Scan for the cell matching the given text and deliver its [X, Y] coordinate at center. 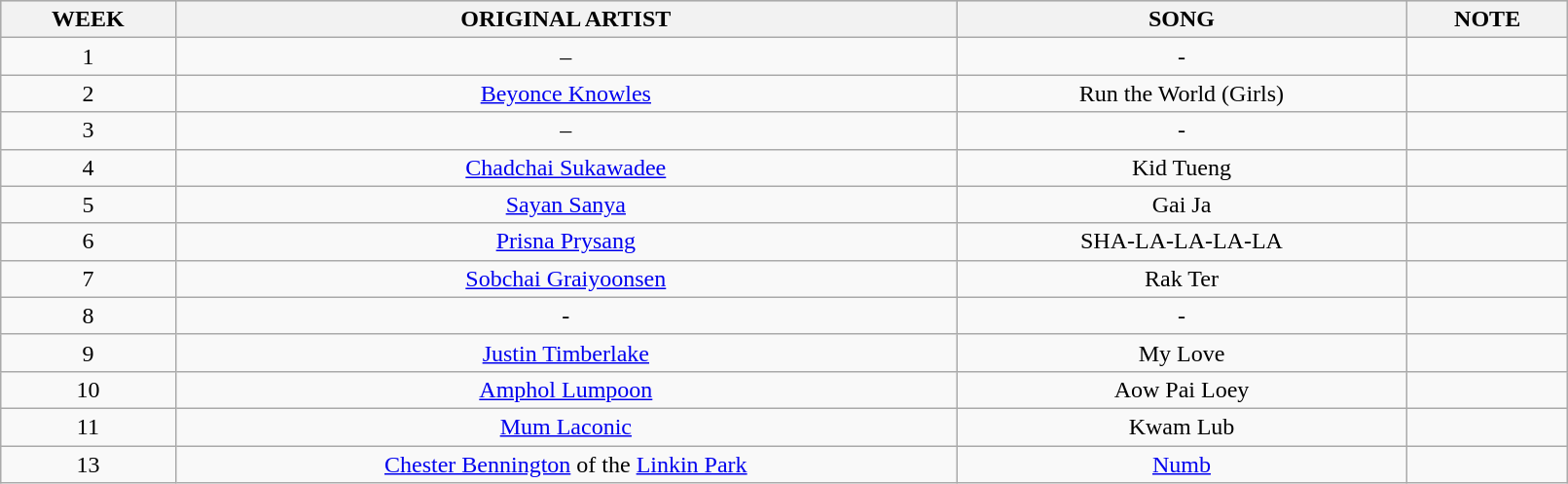
ORIGINAL ARTIST [565, 19]
Chadchai Sukawadee [565, 168]
10 [88, 390]
3 [88, 130]
Numb [1182, 465]
Beyonce Knowles [565, 93]
7 [88, 279]
Mum Laconic [565, 427]
Justin Timberlake [565, 353]
11 [88, 427]
6 [88, 242]
Rak Ter [1182, 279]
Sayan Sanya [565, 205]
My Love [1182, 353]
8 [88, 316]
13 [88, 465]
Prisna Prysang [565, 242]
WEEK [88, 19]
Aow Pai Loey [1182, 390]
Gai Ja [1182, 205]
Kid Tueng [1182, 168]
2 [88, 93]
Chester Bennington of the Linkin Park [565, 465]
Sobchai Graiyoonsen [565, 279]
SONG [1182, 19]
Run the World (Girls) [1182, 93]
1 [88, 56]
SHA-LA-LA-LA-LA [1182, 242]
Amphol Lumpoon [565, 390]
Kwam Lub [1182, 427]
9 [88, 353]
4 [88, 168]
5 [88, 205]
NOTE [1487, 19]
